Output the (X, Y) coordinate of the center of the cell containing the given text.  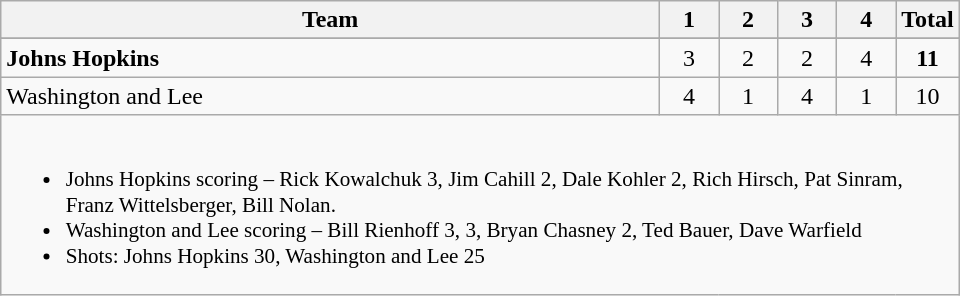
Washington and Lee (330, 96)
Team (330, 20)
Johns Hopkins (330, 58)
10 (928, 96)
Total (928, 20)
11 (928, 58)
